For the text-containing cell, return its midpoint in (X, Y) coordinate format. 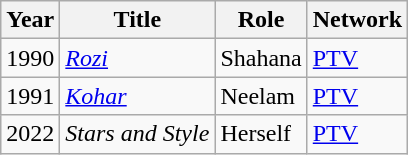
Stars and Style (138, 134)
Shahana (261, 58)
Title (138, 20)
2022 (30, 134)
Herself (261, 134)
1991 (30, 96)
Network (357, 20)
Year (30, 20)
Kohar (138, 96)
Role (261, 20)
1990 (30, 58)
Rozi (138, 58)
Neelam (261, 96)
